For the text-containing cell, return its midpoint in [X, Y] coordinate format. 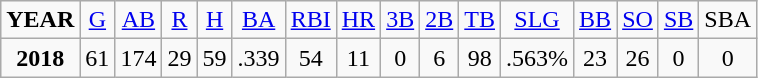
2018 [40, 58]
AB [138, 20]
.339 [258, 58]
BB [596, 20]
174 [138, 58]
SLG [538, 20]
R [180, 20]
3B [400, 20]
2B [440, 20]
29 [180, 58]
H [214, 20]
TB [480, 20]
BA [258, 20]
RBI [310, 20]
98 [480, 58]
G [98, 20]
59 [214, 58]
54 [310, 58]
SB [678, 20]
.563% [538, 58]
11 [358, 58]
YEAR [40, 20]
SO [638, 20]
SBA [728, 20]
HR [358, 20]
23 [596, 58]
61 [98, 58]
26 [638, 58]
6 [440, 58]
